From the cell containing the given text, extract its center point as (x, y) coordinate. 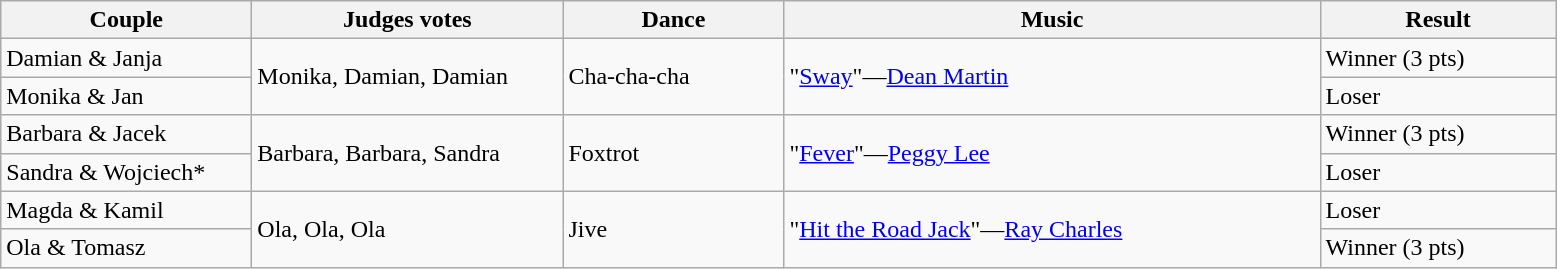
Couple (126, 20)
Ola & Tomasz (126, 248)
Monika & Jan (126, 96)
Sandra & Wojciech* (126, 172)
Music (1052, 20)
Dance (674, 20)
Monika, Damian, Damian (408, 77)
Barbara & Jacek (126, 134)
"Fever"—Peggy Lee (1052, 153)
Barbara, Barbara, Sandra (408, 153)
"Hit the Road Jack"—Ray Charles (1052, 229)
Magda & Kamil (126, 210)
Cha-cha-cha (674, 77)
Result (1438, 20)
Foxtrot (674, 153)
Ola, Ola, Ola (408, 229)
Damian & Janja (126, 58)
Judges votes (408, 20)
Jive (674, 229)
"Sway"—Dean Martin (1052, 77)
